Capture the cell that displays the provided text and extract its (x, y) central coordinate. 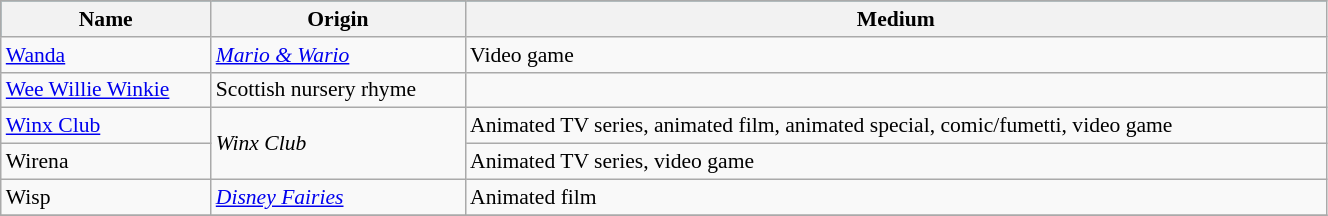
Animated film (896, 197)
Medium (896, 19)
Video game (896, 55)
Disney Fairies (338, 197)
Wee Willie Winkie (106, 90)
Animated TV series, animated film, animated special, comic/fumetti, video game (896, 126)
Wisp (106, 197)
Scottish nursery rhyme (338, 90)
Animated TV series, video game (896, 162)
Wirena (106, 162)
Origin (338, 19)
Wanda (106, 55)
Name (106, 19)
Mario & Wario (338, 55)
